Determine the (x, y) coordinate at the center of the cell enclosing the given text.  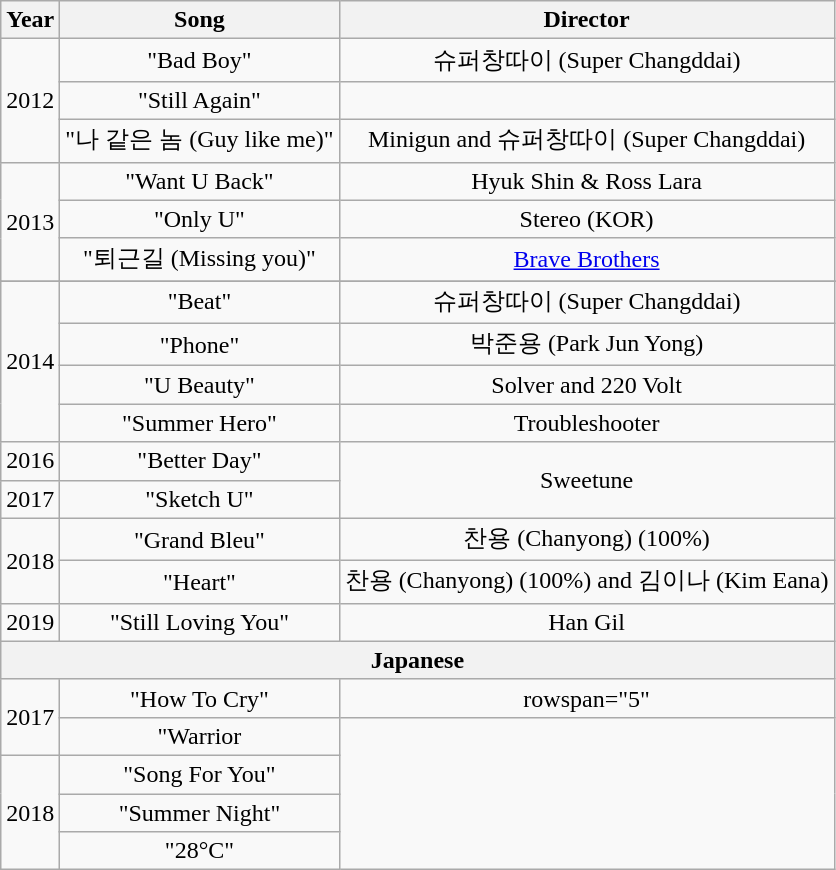
rowspan="5" (586, 698)
2016 (30, 461)
"Still Loving You" (200, 622)
Minigun and 슈퍼창따이 (Super Changddai) (586, 140)
Solver and 220 Volt (586, 385)
"Bad Boy" (200, 60)
2014 (30, 362)
"Song For You" (200, 774)
Brave Brothers (586, 260)
2013 (30, 222)
찬용 (Chanyong) (100%) and 김이나 (Kim Eana) (586, 582)
"퇴근길 (Missing you)" (200, 260)
"Want U Back" (200, 181)
"나 같은 놈 (Guy like me)" (200, 140)
"Warrior (200, 736)
Troubleshooter (586, 423)
"How To Cry" (200, 698)
"Sketch U" (200, 499)
Japanese (418, 660)
"28°C" (200, 851)
"Summer Night" (200, 813)
"Phone" (200, 344)
"Summer Hero" (200, 423)
Han Gil (586, 622)
Song (200, 20)
Stereo (KOR) (586, 219)
Sweetune (586, 480)
"Heart" (200, 582)
"Better Day" (200, 461)
Director (586, 20)
"Still Again" (200, 100)
Year (30, 20)
"Grand Bleu" (200, 540)
박준용 (Park Jun Yong) (586, 344)
"Beat" (200, 302)
"U Beauty" (200, 385)
찬용 (Chanyong) (100%) (586, 540)
2012 (30, 100)
Hyuk Shin & Ross Lara (586, 181)
"Only U" (200, 219)
2019 (30, 622)
